Determine the (X, Y) coordinate at the center of the cell enclosing the given text.  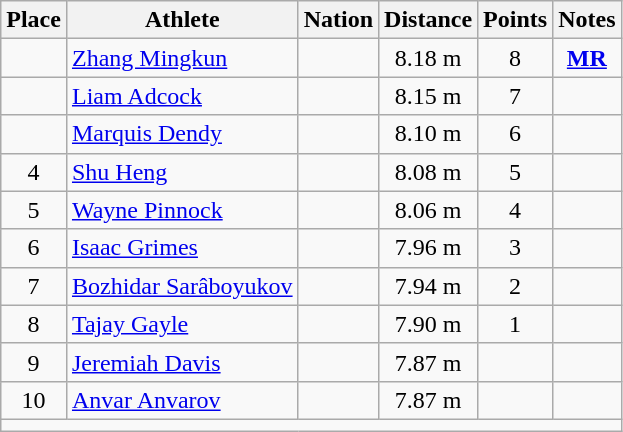
Distance (428, 20)
Athlete (182, 20)
7.94 m (428, 286)
8.15 m (428, 96)
3 (516, 248)
Bozhidar Sarâboyukov (182, 286)
8.18 m (428, 58)
Shu Heng (182, 172)
Anvar Anvarov (182, 400)
7.96 m (428, 248)
Notes (587, 20)
Liam Adcock (182, 96)
1 (516, 324)
7.90 m (428, 324)
Isaac Grimes (182, 248)
Zhang Mingkun (182, 58)
Jeremiah Davis (182, 362)
8.06 m (428, 210)
Wayne Pinnock (182, 210)
Marquis Dendy (182, 134)
9 (34, 362)
Place (34, 20)
MR (587, 58)
2 (516, 286)
8.10 m (428, 134)
8.08 m (428, 172)
Nation (338, 20)
10 (34, 400)
Tajay Gayle (182, 324)
Points (516, 20)
